For the text-containing cell, return its midpoint in (X, Y) coordinate format. 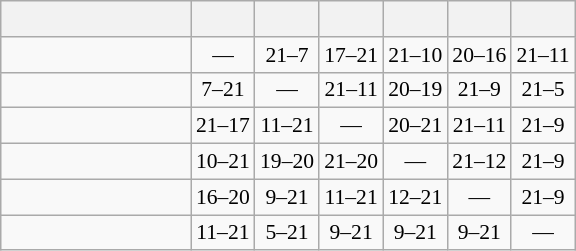
21–17 (223, 126)
21–7 (287, 55)
21–20 (351, 162)
20–21 (415, 126)
20–16 (479, 55)
20–19 (415, 90)
17–21 (351, 55)
7–21 (223, 90)
16–20 (223, 197)
21–12 (479, 162)
21–10 (415, 55)
21–5 (542, 90)
12–21 (415, 197)
19–20 (287, 162)
5–21 (287, 233)
10–21 (223, 162)
